Search for the cell housing the specified text and yield its [X, Y] center coordinate. 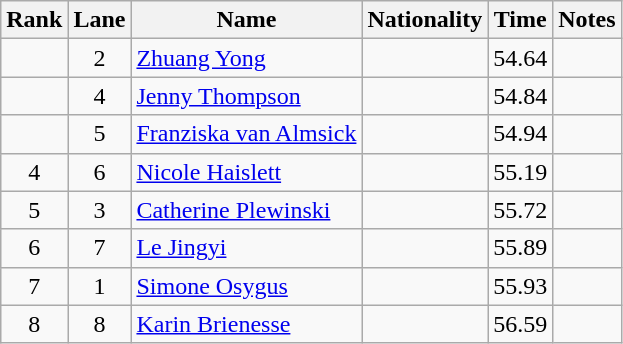
Notes [587, 20]
Karin Brienesse [246, 324]
54.94 [520, 134]
54.64 [520, 58]
55.19 [520, 172]
Nicole Haislett [246, 172]
Rank [34, 20]
56.59 [520, 324]
Zhuang Yong [246, 58]
Name [246, 20]
55.72 [520, 210]
Nationality [425, 20]
Time [520, 20]
Simone Osygus [246, 286]
55.89 [520, 248]
3 [100, 210]
55.93 [520, 286]
Lane [100, 20]
Jenny Thompson [246, 96]
54.84 [520, 96]
1 [100, 286]
Le Jingyi [246, 248]
Catherine Plewinski [246, 210]
Franziska van Almsick [246, 134]
2 [100, 58]
